Find where the given text appears and provide that cell's center as [X, Y] coordinate. 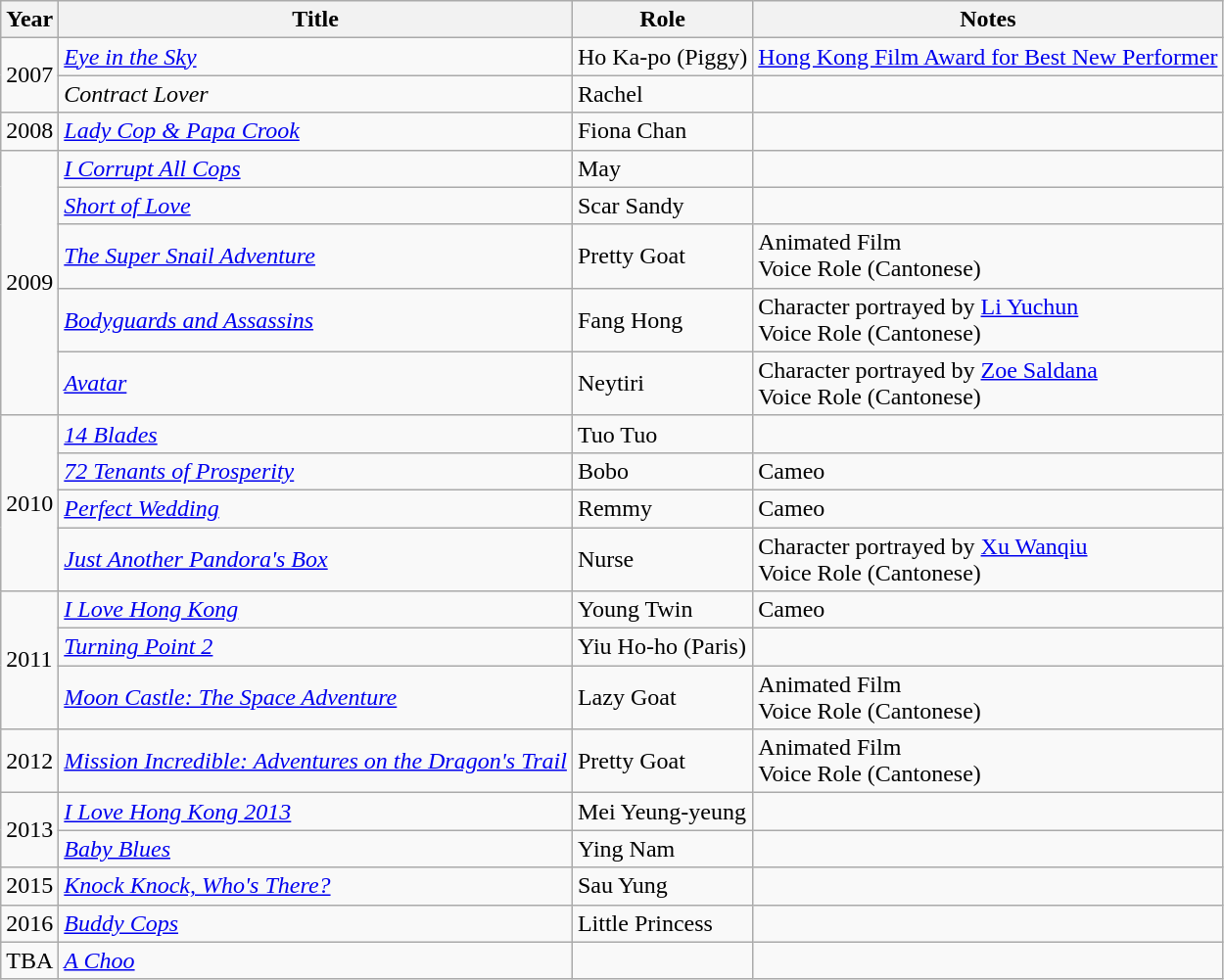
Ho Ka-po (Piggy) [662, 57]
May [662, 168]
Contract Lover [315, 94]
2016 [29, 923]
Character portrayed by Li Yuchun Voice Role (Cantonese) [988, 319]
Just Another Pandora's Box [315, 558]
Character portrayed by Zoe Saldana Voice Role (Cantonese) [988, 384]
Hong Kong Film Award for Best New Performer [988, 57]
Neytiri [662, 384]
Role [662, 20]
2007 [29, 75]
Eye in the Sky [315, 57]
TBA [29, 960]
I Corrupt All Cops [315, 168]
2012 [29, 762]
Rachel [662, 94]
2010 [29, 503]
Lady Cop & Papa Crook [315, 131]
Moon Castle: The Space Adventure [315, 697]
Lazy Goat [662, 697]
2015 [29, 886]
Bodyguards and Assassins [315, 319]
Title [315, 20]
The Super Snail Adventure [315, 257]
Scar Sandy [662, 206]
Young Twin [662, 610]
I Love Hong Kong [315, 610]
Little Princess [662, 923]
Bobo [662, 471]
Fiona Chan [662, 131]
Perfect Wedding [315, 508]
I Love Hong Kong 2013 [315, 812]
2009 [29, 282]
14 Blades [315, 434]
A Choo [315, 960]
Short of Love [315, 206]
Yiu Ho-ho (Paris) [662, 647]
Remmy [662, 508]
Fang Hong [662, 319]
72 Tenants of Prosperity [315, 471]
2011 [29, 660]
Nurse [662, 558]
Mission Incredible: Adventures on the Dragon's Trail [315, 762]
Mei Yeung-yeung [662, 812]
Year [29, 20]
2013 [29, 830]
Knock Knock, Who's There? [315, 886]
2008 [29, 131]
Character portrayed by Xu Wanqiu Voice Role (Cantonese) [988, 558]
Sau Yung [662, 886]
Tuo Tuo [662, 434]
Notes [988, 20]
Turning Point 2 [315, 647]
Baby Blues [315, 849]
Avatar [315, 384]
Ying Nam [662, 849]
Buddy Cops [315, 923]
